For the text-containing cell, return its midpoint in [x, y] coordinate format. 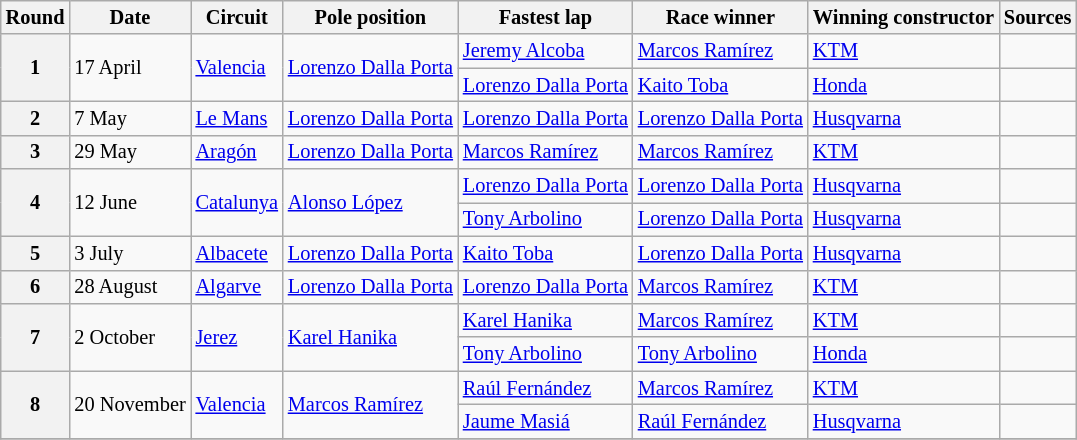
20 November [130, 404]
Date [130, 17]
8 [36, 404]
Aragón [237, 152]
7 [36, 336]
12 June [130, 202]
Winning constructor [904, 17]
2 October [130, 336]
Jaume Masiá [546, 421]
Albacete [237, 253]
29 May [130, 152]
3 July [130, 253]
17 April [130, 68]
Catalunya [237, 202]
Algarve [237, 287]
Jeremy Alcoba [546, 51]
Sources [1038, 17]
Fastest lap [546, 17]
Race winner [720, 17]
Circuit [237, 17]
6 [36, 287]
3 [36, 152]
Jerez [237, 336]
Alonso López [370, 202]
5 [36, 253]
7 May [130, 118]
Pole position [370, 17]
2 [36, 118]
Round [36, 17]
28 August [130, 287]
1 [36, 68]
Le Mans [237, 118]
4 [36, 202]
